Detect which cell encompasses the target text, then output its [X, Y] center coordinate. 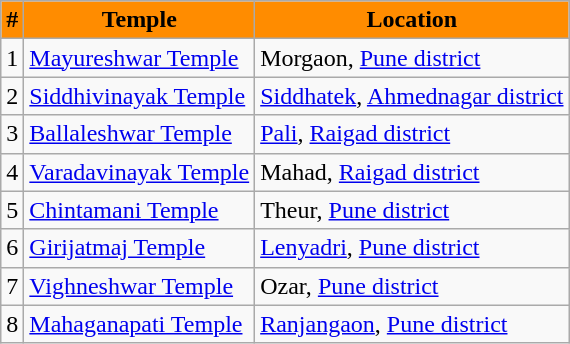
4 [12, 172]
Girijatmaj Temple [140, 248]
Pali, Raigad district [412, 134]
7 [12, 286]
6 [12, 248]
# [12, 20]
Siddhivinayak Temple [140, 96]
Ranjangaon, Pune district [412, 324]
Morgaon, Pune district [412, 58]
Location [412, 20]
Mayureshwar Temple [140, 58]
1 [12, 58]
Ozar, Pune district [412, 286]
5 [12, 210]
Chintamani Temple [140, 210]
Mahaganapati Temple [140, 324]
Mahad, Raigad district [412, 172]
Theur, Pune district [412, 210]
8 [12, 324]
Siddhatek, Ahmednagar district [412, 96]
Varadavinayak Temple [140, 172]
2 [12, 96]
Lenyadri, Pune district [412, 248]
Vighneshwar Temple [140, 286]
3 [12, 134]
Temple [140, 20]
Ballaleshwar Temple [140, 134]
